Locate the cell with the specified text and output its [x, y] center coordinate. 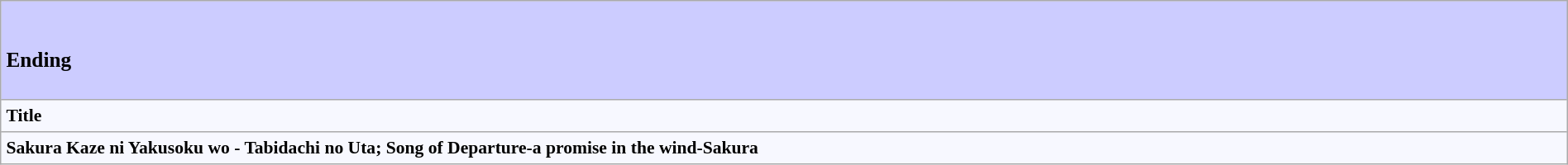
Sakura Kaze ni Yakusoku wo - Tabidachi no Uta; Song of Departure-a promise in the wind-Sakura [784, 148]
Title [784, 115]
Ending [784, 50]
